Capture the cell that displays the provided text and extract its [x, y] central coordinate. 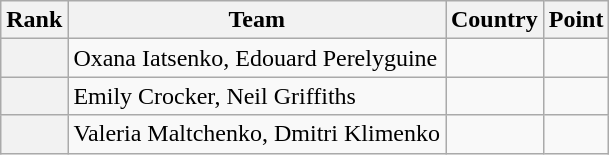
Rank [34, 20]
Emily Crocker, Neil Griffiths [257, 96]
Team [257, 20]
Oxana Iatsenko, Edouard Perelyguine [257, 58]
Point [576, 20]
Country [495, 20]
Valeria Maltchenko, Dmitri Klimenko [257, 134]
